Provide the [X, Y] coordinate of the cell's center where the given text is located.  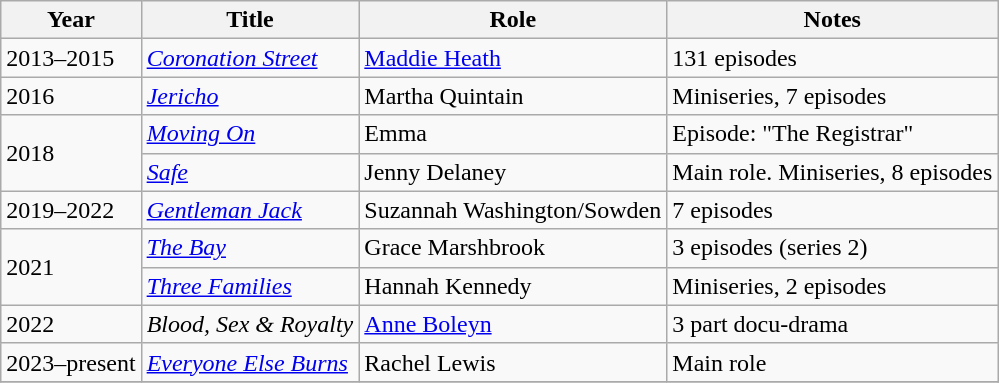
Moving On [250, 134]
2013–2015 [71, 58]
Main role. Miniseries, 8 episodes [832, 172]
Notes [832, 20]
Gentleman Jack [250, 210]
Emma [513, 134]
Year [71, 20]
Main role [832, 362]
Coronation Street [250, 58]
Safe [250, 172]
The Bay [250, 248]
Blood, Sex & Royalty [250, 324]
131 episodes [832, 58]
2018 [71, 153]
Rachel Lewis [513, 362]
Jericho [250, 96]
Three Families [250, 286]
Anne Boleyn [513, 324]
Jenny Delaney [513, 172]
Grace Marshbrook [513, 248]
2019–2022 [71, 210]
7 episodes [832, 210]
Miniseries, 7 episodes [832, 96]
Role [513, 20]
3 part docu-drama [832, 324]
2021 [71, 267]
Miniseries, 2 episodes [832, 286]
3 episodes (series 2) [832, 248]
Title [250, 20]
Martha Quintain [513, 96]
Maddie Heath [513, 58]
2016 [71, 96]
Everyone Else Burns [250, 362]
Suzannah Washington/Sowden [513, 210]
2023–present [71, 362]
Episode: "The Registrar" [832, 134]
Hannah Kennedy [513, 286]
2022 [71, 324]
